Extract the [x, y] coordinate from the center of the cell holding the provided text.  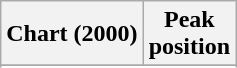
Chart (2000) [72, 34]
Peakposition [189, 34]
